Return the (X, Y) coordinate for the center point of the cell that contains the specified text.  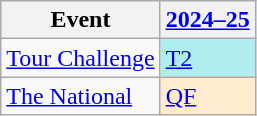
The National (80, 96)
Event (80, 20)
QF (208, 96)
T2 (208, 58)
2024–25 (208, 20)
Tour Challenge (80, 58)
